Identify which cell holds the provided text, then report its [X, Y] central coordinate. 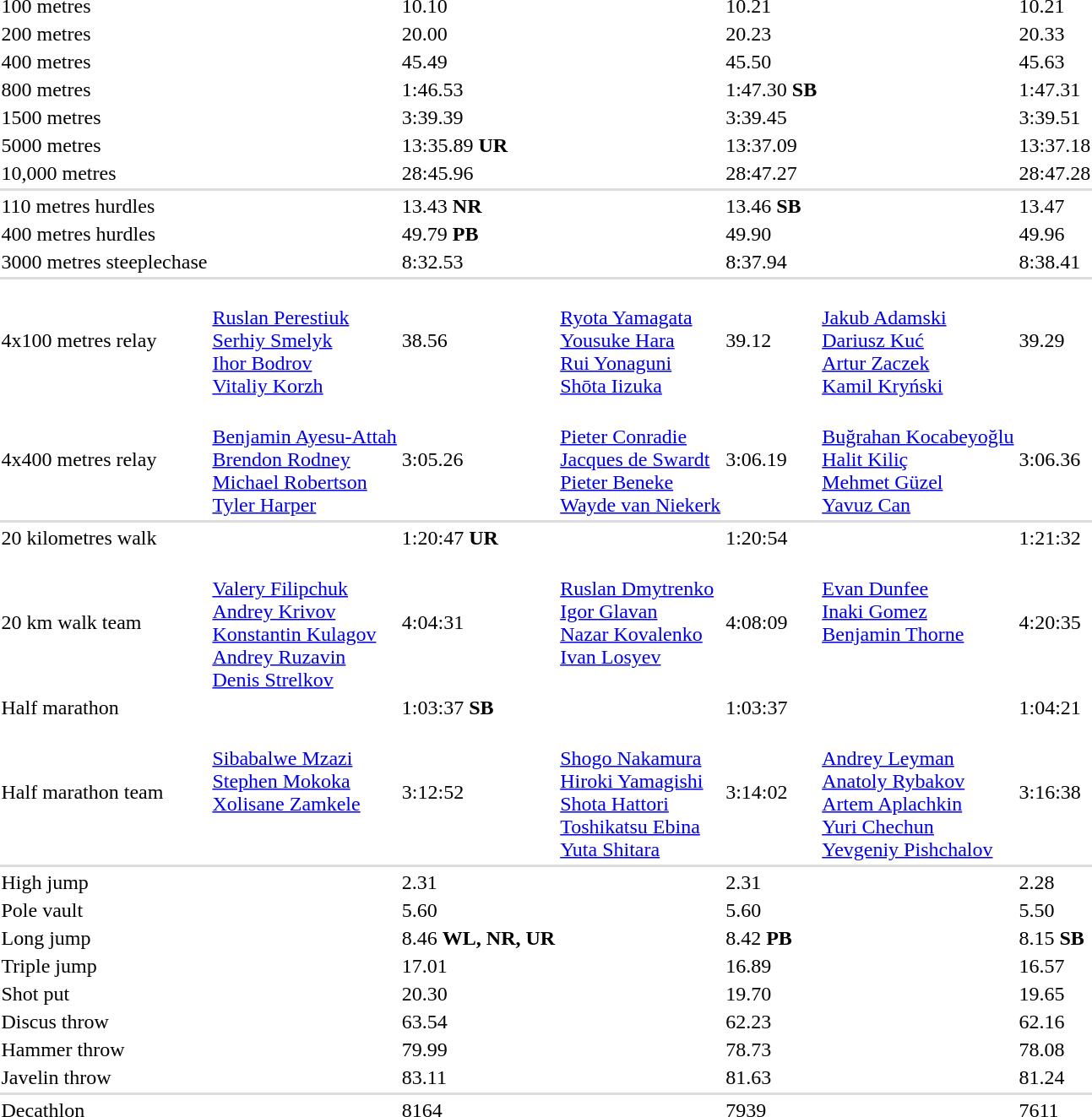
39.12 [772, 340]
3:16:38 [1055, 792]
4:08:09 [772, 623]
13:37.18 [1055, 145]
Shot put [105, 994]
110 metres hurdles [105, 206]
1:03:37 SB [478, 708]
Buğrahan KocabeyoğluHalit KiliçMehmet GüzelYavuz Can [918, 459]
19.65 [1055, 994]
1:20:54 [772, 538]
Ryota YamagataYousuke HaraRui YonaguniShōta Iizuka [640, 340]
Pieter ConradieJacques de SwardtPieter BenekeWayde van Niekerk [640, 459]
Benjamin Ayesu-AttahBrendon RodneyMichael RobertsonTyler Harper [304, 459]
28:47.27 [772, 173]
4:20:35 [1055, 623]
10,000 metres [105, 173]
83.11 [478, 1077]
1:20:47 UR [478, 538]
Andrey LeymanAnatoly RybakovArtem AplachkinYuri ChechunYevgeniy Pishchalov [918, 792]
3:06.19 [772, 459]
17.01 [478, 966]
8:38.41 [1055, 262]
1:03:37 [772, 708]
3000 metres steeplechase [105, 262]
13.47 [1055, 206]
Discus throw [105, 1022]
63.54 [478, 1022]
3:14:02 [772, 792]
2.28 [1055, 882]
49.79 PB [478, 234]
Pole vault [105, 910]
28:47.28 [1055, 173]
49.96 [1055, 234]
13:37.09 [772, 145]
Ruslan PerestiukSerhiy SmelykIhor BodrovVitaliy Korzh [304, 340]
1:21:32 [1055, 538]
20 km walk team [105, 623]
13:35.89 UR [478, 145]
1500 metres [105, 117]
8.42 PB [772, 938]
16.89 [772, 966]
8.46 WL, NR, UR [478, 938]
19.70 [772, 994]
78.08 [1055, 1049]
Evan DunfeeInaki GomezBenjamin Thorne [918, 623]
3:39.51 [1055, 117]
13.43 NR [478, 206]
Hammer throw [105, 1049]
200 metres [105, 34]
62.16 [1055, 1022]
4x400 metres relay [105, 459]
800 metres [105, 89]
Sibabalwe MzaziStephen MokokaXolisane Zamkele [304, 792]
4x100 metres relay [105, 340]
81.24 [1055, 1077]
20.23 [772, 34]
13.46 SB [772, 206]
Ruslan DmytrenkoIgor GlavanNazar KovalenkoIvan Losyev [640, 623]
1:46.53 [478, 89]
8.15 SB [1055, 938]
20.30 [478, 994]
45.50 [772, 62]
3:05.26 [478, 459]
Valery FilipchukAndrey KrivovKonstantin KulagovAndrey RuzavinDenis Strelkov [304, 623]
28:45.96 [478, 173]
39.29 [1055, 340]
20.33 [1055, 34]
Long jump [105, 938]
79.99 [478, 1049]
8:32.53 [478, 262]
49.90 [772, 234]
Jakub AdamskiDariusz KućArtur ZaczekKamil Kryński [918, 340]
62.23 [772, 1022]
45.63 [1055, 62]
3:39.45 [772, 117]
4:04:31 [478, 623]
8:37.94 [772, 262]
5000 metres [105, 145]
Shogo NakamuraHiroki YamagishiShota HattoriToshikatsu EbinaYuta Shitara [640, 792]
1:47.30 SB [772, 89]
Triple jump [105, 966]
400 metres [105, 62]
3:12:52 [478, 792]
81.63 [772, 1077]
45.49 [478, 62]
3:39.39 [478, 117]
1:47.31 [1055, 89]
1:04:21 [1055, 708]
16.57 [1055, 966]
20.00 [478, 34]
38.56 [478, 340]
3:06.36 [1055, 459]
Half marathon [105, 708]
400 metres hurdles [105, 234]
20 kilometres walk [105, 538]
78.73 [772, 1049]
Half marathon team [105, 792]
5.50 [1055, 910]
Javelin throw [105, 1077]
High jump [105, 882]
